For the text-containing cell, return its midpoint in (x, y) coordinate format. 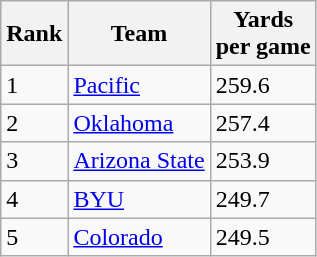
Colorado (139, 237)
Pacific (139, 85)
BYU (139, 199)
249.7 (263, 199)
Oklahoma (139, 123)
Arizona State (139, 161)
5 (34, 237)
257.4 (263, 123)
Rank (34, 34)
Yardsper game (263, 34)
1 (34, 85)
2 (34, 123)
4 (34, 199)
253.9 (263, 161)
259.6 (263, 85)
3 (34, 161)
Team (139, 34)
249.5 (263, 237)
